Extract the [X, Y] coordinate from the center of the cell holding the provided text.  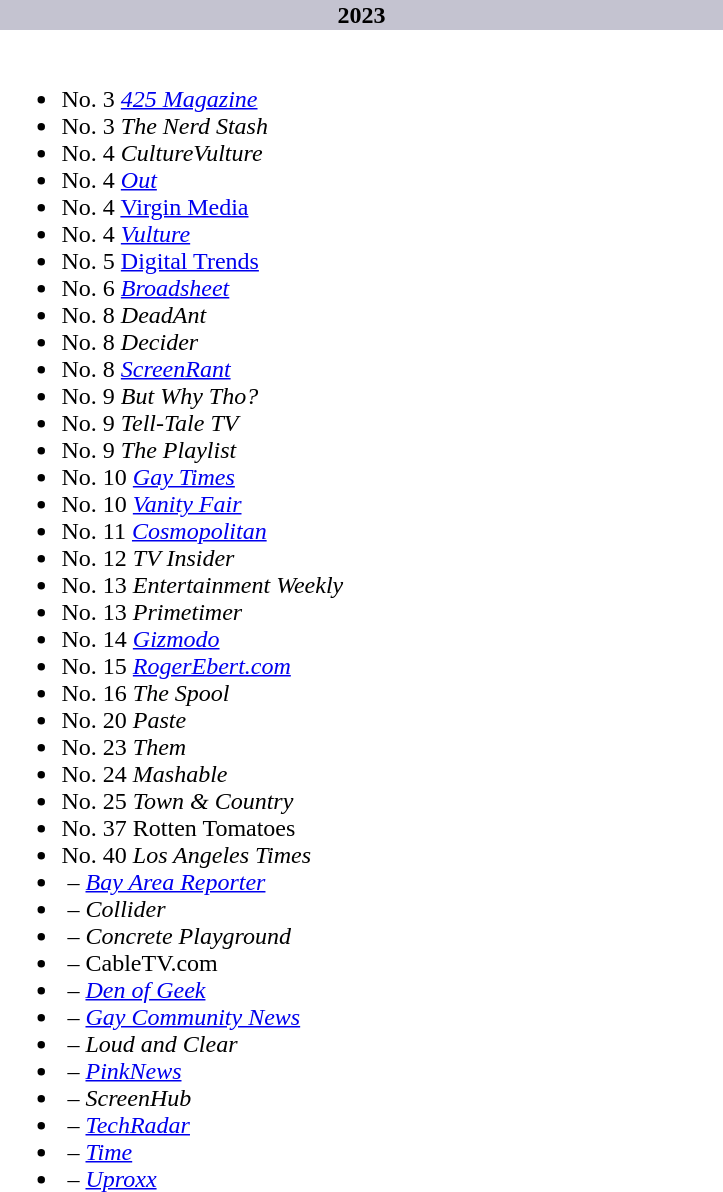
2023 [362, 15]
